Return the [x, y] coordinate for the center point of the cell that contains the specified text.  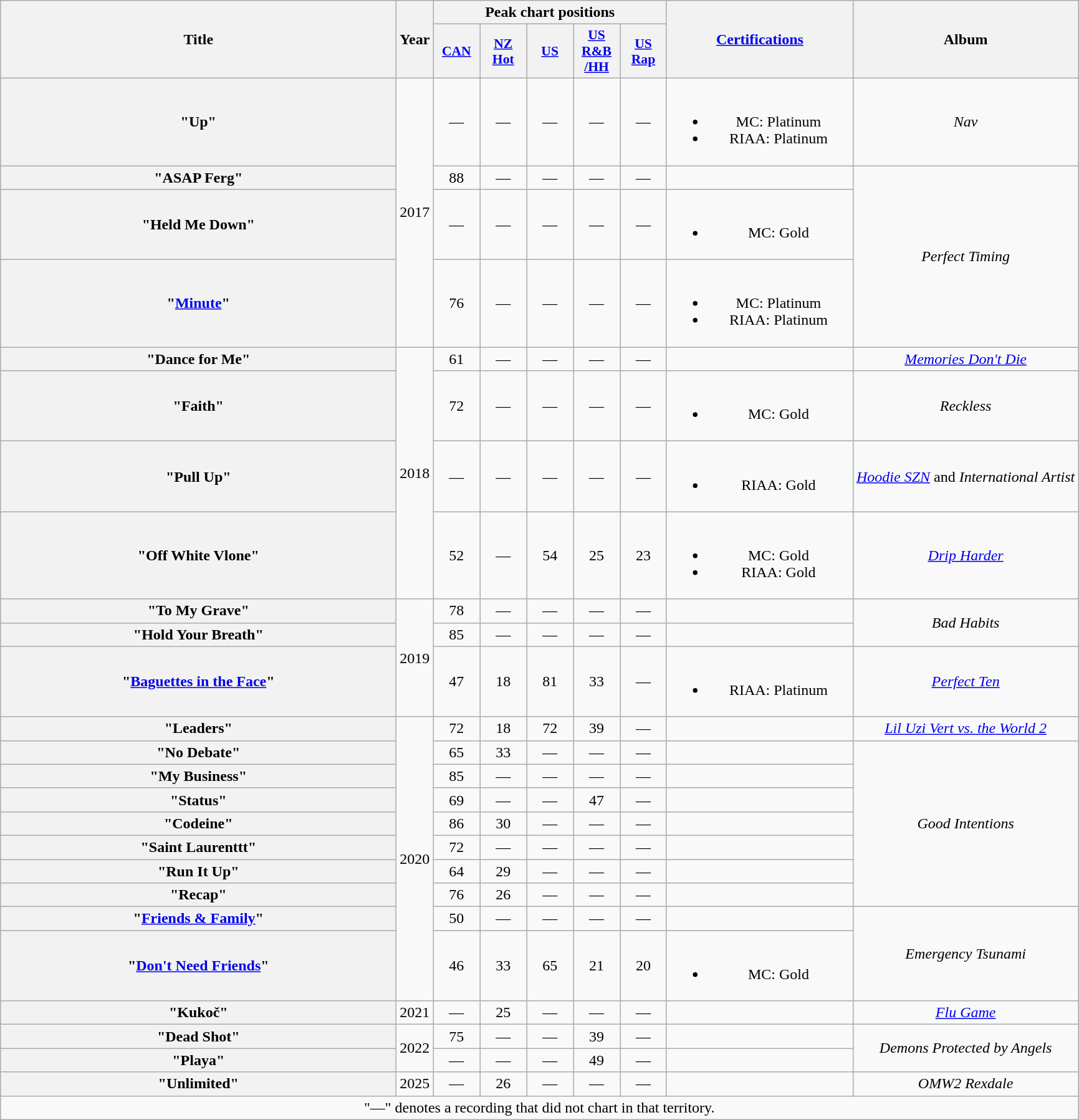
Album [965, 40]
"ASAP Ferg" [198, 178]
USR&B/HH [597, 51]
50 [456, 919]
"Playa" [198, 1060]
Nav [965, 122]
2019 [415, 658]
54 [550, 555]
88 [456, 178]
"No Debate" [198, 752]
"Faith" [198, 406]
"Run It Up" [198, 871]
2025 [415, 1084]
"Up" [198, 122]
RIAA: Gold [759, 476]
USRap [643, 51]
"My Business" [198, 776]
Peak chart positions [550, 12]
US [550, 51]
"—" denotes a recording that did not chart in that territory. [540, 1108]
46 [456, 966]
"Dance for Me" [198, 359]
"Minute" [198, 304]
"Leaders" [198, 729]
"Saint Laurenttt" [198, 847]
"Don't Need Friends" [198, 966]
81 [550, 682]
"Off White Vlone" [198, 555]
Lil Uzi Vert vs. the World 2 [965, 729]
Title [198, 40]
Good Intentions [965, 823]
Hoodie SZN and International Artist [965, 476]
"Status" [198, 800]
"Kukoč" [198, 1013]
Reckless [965, 406]
61 [456, 359]
29 [504, 871]
86 [456, 823]
NZHot [504, 51]
64 [456, 871]
"Friends & Family" [198, 919]
"Held Me Down" [198, 224]
2022 [415, 1048]
75 [456, 1036]
"To My Grave" [198, 611]
"Baguettes in the Face" [198, 682]
Certifications [759, 40]
Emergency Tsunami [965, 954]
Perfect Timing [965, 257]
CAN [456, 51]
"Recap" [198, 895]
Flu Game [965, 1013]
Drip Harder [965, 555]
20 [643, 966]
RIAA: Platinum [759, 682]
Memories Don't Die [965, 359]
2018 [415, 473]
52 [456, 555]
Perfect Ten [965, 682]
23 [643, 555]
"Pull Up" [198, 476]
"Hold Your Breath" [198, 634]
Bad Habits [965, 623]
30 [504, 823]
49 [597, 1060]
21 [597, 966]
69 [456, 800]
78 [456, 611]
2021 [415, 1013]
2020 [415, 859]
"Unlimited" [198, 1084]
"Dead Shot" [198, 1036]
Year [415, 40]
"Codeine" [198, 823]
MC: GoldRIAA: Gold [759, 555]
OMW2 Rexdale [965, 1084]
2017 [415, 212]
Demons Protected by Angels [965, 1048]
